From the cell containing the given text, extract its center point as [X, Y] coordinate. 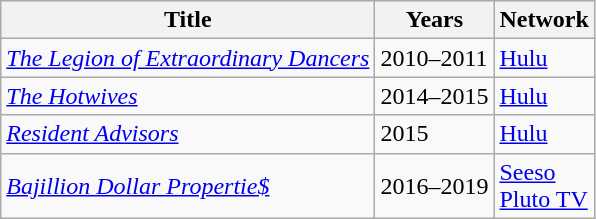
2015 [434, 134]
2016–2019 [434, 186]
The Legion of Extraordinary Dancers [188, 58]
Network [544, 20]
Title [188, 20]
The Hotwives [188, 96]
Bajillion Dollar Propertie$ [188, 186]
Years [434, 20]
2014–2015 [434, 96]
SeesoPluto TV [544, 186]
Resident Advisors [188, 134]
2010–2011 [434, 58]
